Find where the given text appears and provide that cell's center as [X, Y] coordinate. 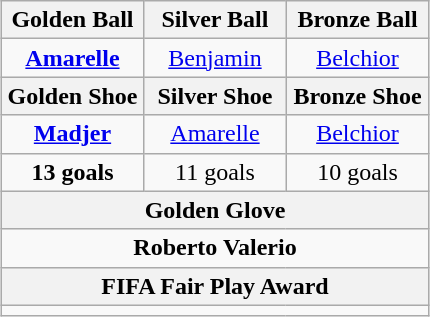
10 goals [358, 172]
Silver Ball [215, 20]
Roberto Valerio [215, 248]
Bronze Ball [358, 20]
Benjamin [215, 58]
Bronze Shoe [358, 96]
Madjer [72, 134]
11 goals [215, 172]
Golden Ball [72, 20]
FIFA Fair Play Award [215, 286]
Golden Shoe [72, 96]
Silver Shoe [215, 96]
Golden Glove [215, 210]
13 goals [72, 172]
